Identify which cell holds the provided text, then report its [X, Y] central coordinate. 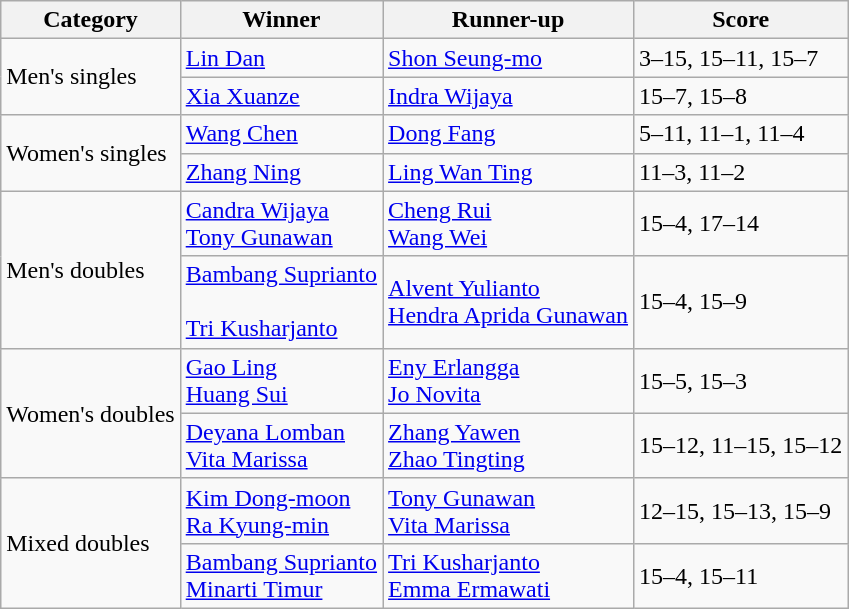
Gao Ling Huang Sui [281, 380]
12–15, 15–13, 15–9 [741, 510]
Indra Wijaya [508, 96]
3–15, 15–11, 15–7 [741, 58]
Eny Erlangga Jo Novita [508, 380]
Tony Gunawan Vita Marissa [508, 510]
Ling Wan Ting [508, 172]
15–4, 17–14 [741, 224]
Dong Fang [508, 134]
Mixed doubles [90, 543]
15–4, 15–11 [741, 576]
Score [741, 20]
Women's doubles [90, 413]
Women's singles [90, 153]
Men's singles [90, 77]
Kim Dong-moon Ra Kyung-min [281, 510]
11–3, 11–2 [741, 172]
15–12, 11–15, 15–12 [741, 446]
Winner [281, 20]
5–11, 11–1, 11–4 [741, 134]
Lin Dan [281, 58]
Alvent Yulianto Hendra Aprida Gunawan [508, 302]
Bambang Suprianto Tri Kusharjanto [281, 302]
Zhang Yawen Zhao Tingting [508, 446]
Wang Chen [281, 134]
15–7, 15–8 [741, 96]
Candra Wijaya Tony Gunawan [281, 224]
Category [90, 20]
Cheng Rui Wang Wei [508, 224]
Bambang Suprianto Minarti Timur [281, 576]
15–5, 15–3 [741, 380]
Deyana Lomban Vita Marissa [281, 446]
Tri Kusharjanto Emma Ermawati [508, 576]
Xia Xuanze [281, 96]
Runner-up [508, 20]
Zhang Ning [281, 172]
Men's doubles [90, 270]
15–4, 15–9 [741, 302]
Shon Seung-mo [508, 58]
